Extract the (X, Y) coordinate from the center of the cell holding the provided text.  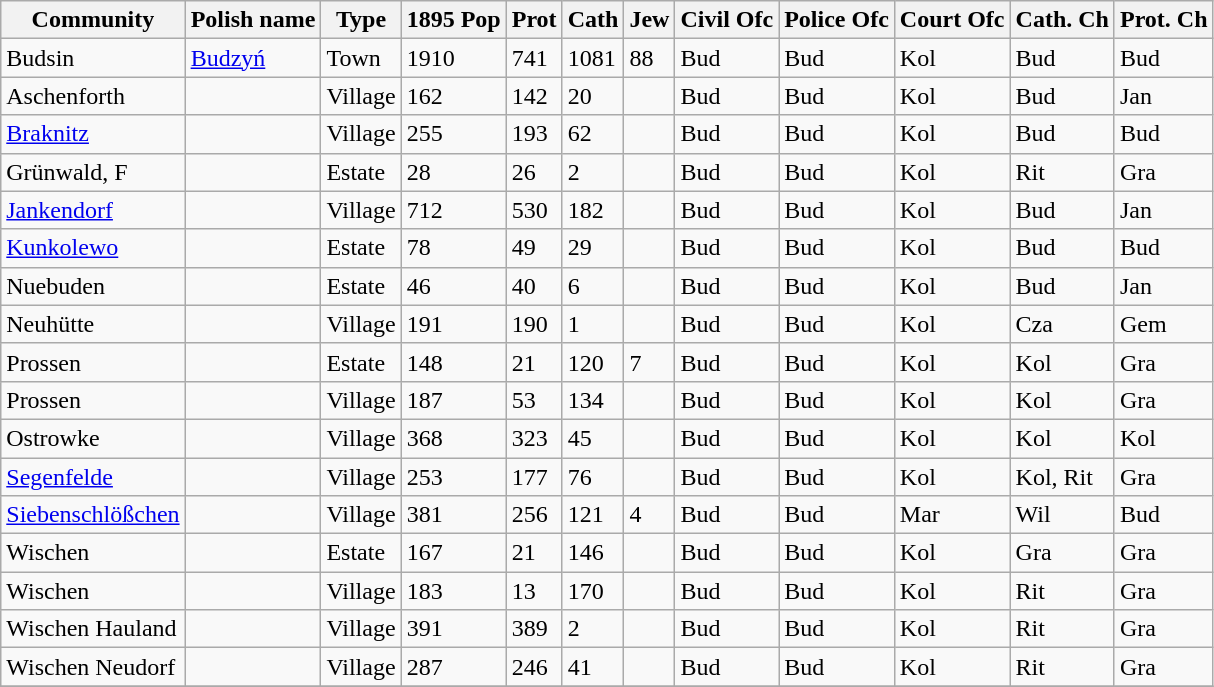
Community (93, 20)
Gem (1164, 324)
Ostrowke (93, 438)
4 (650, 515)
46 (454, 286)
6 (593, 286)
167 (454, 553)
381 (454, 515)
1895 Pop (454, 20)
Cath. Ch (1062, 20)
368 (454, 438)
Mar (952, 515)
741 (534, 58)
183 (454, 591)
Nuebuden (93, 286)
134 (593, 400)
13 (534, 591)
287 (454, 667)
40 (534, 286)
26 (534, 172)
1910 (454, 58)
41 (593, 667)
7 (650, 362)
Type (361, 20)
Segenfelde (93, 477)
Aschenforth (93, 96)
255 (454, 134)
Budzyń (253, 58)
146 (593, 553)
29 (593, 248)
45 (593, 438)
191 (454, 324)
182 (593, 210)
391 (454, 629)
187 (454, 400)
Budsin (93, 58)
121 (593, 515)
Wischen Hauland (93, 629)
Wil (1062, 515)
1081 (593, 58)
190 (534, 324)
49 (534, 248)
Polish name (253, 20)
712 (454, 210)
Prot. Ch (1164, 20)
246 (534, 667)
62 (593, 134)
Neuhütte (93, 324)
253 (454, 477)
170 (593, 591)
Prot (534, 20)
28 (454, 172)
Grünwald, F (93, 172)
53 (534, 400)
148 (454, 362)
193 (534, 134)
389 (534, 629)
Jankendorf (93, 210)
142 (534, 96)
Wischen Neudorf (93, 667)
323 (534, 438)
177 (534, 477)
162 (454, 96)
88 (650, 58)
530 (534, 210)
78 (454, 248)
Kunkolewo (93, 248)
256 (534, 515)
Civil Ofc (727, 20)
Town (361, 58)
120 (593, 362)
Siebenschlößchen (93, 515)
20 (593, 96)
Cza (1062, 324)
Court Ofc (952, 20)
Kol, Rit (1062, 477)
Jew (650, 20)
Cath (593, 20)
76 (593, 477)
Braknitz (93, 134)
Police Ofc (837, 20)
1 (593, 324)
